From the cell containing the given text, extract its center point as [x, y] coordinate. 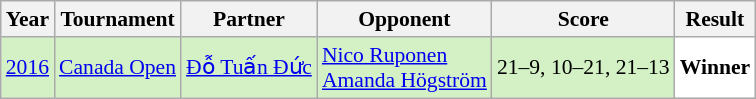
Nico Ruponen Amanda Högström [404, 68]
Partner [249, 19]
2016 [28, 68]
Tournament [118, 19]
Winner [716, 68]
Score [584, 19]
Đỗ Tuấn Đức [249, 68]
Opponent [404, 19]
Result [716, 19]
Year [28, 19]
21–9, 10–21, 21–13 [584, 68]
Canada Open [118, 68]
